Output the (X, Y) coordinate of the center of the cell containing the given text.  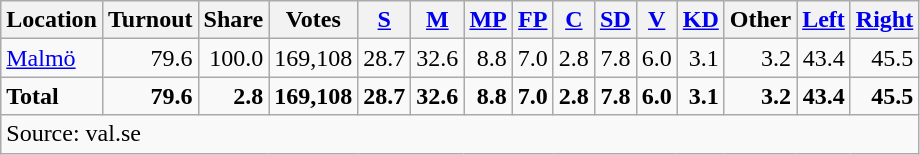
S (384, 20)
M (438, 20)
Right (884, 20)
Location (52, 20)
Turnout (150, 20)
100.0 (234, 58)
Other (760, 20)
V (656, 20)
Source: val.se (460, 134)
Left (824, 20)
FP (532, 20)
MP (488, 20)
C (574, 20)
Votes (314, 20)
KD (700, 20)
Total (52, 96)
Malmö (52, 58)
SD (615, 20)
Share (234, 20)
